Determine the (x, y) coordinate at the center of the cell enclosing the given text.  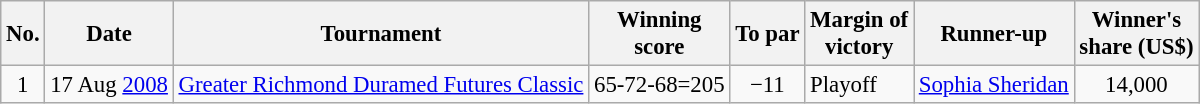
14,000 (1136, 85)
Runner-up (994, 34)
17 Aug 2008 (109, 85)
Greater Richmond Duramed Futures Classic (381, 85)
Date (109, 34)
−11 (768, 85)
Winner'sshare (US$) (1136, 34)
No. (23, 34)
Winningscore (660, 34)
Playoff (860, 85)
65-72-68=205 (660, 85)
Margin ofvictory (860, 34)
To par (768, 34)
Sophia Sheridan (994, 85)
Tournament (381, 34)
1 (23, 85)
